For the text-containing cell, return its midpoint in [X, Y] coordinate format. 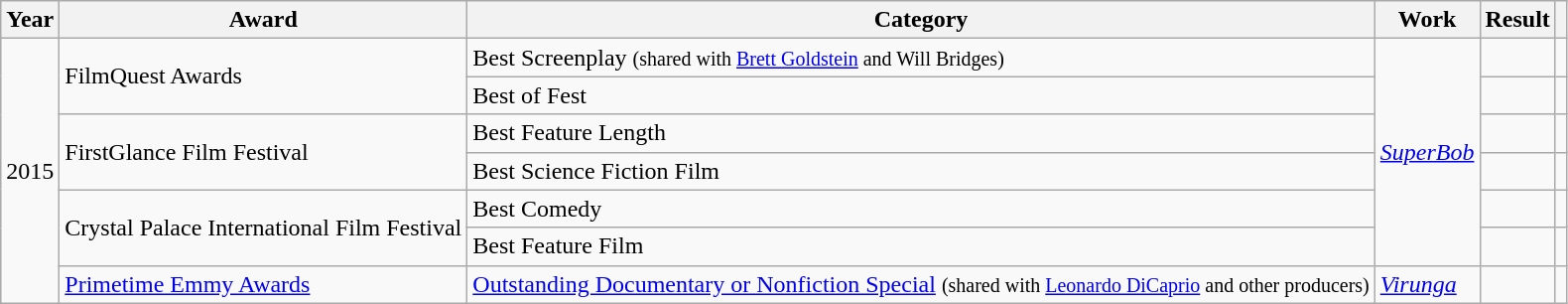
SuperBob [1427, 152]
Work [1427, 20]
Best of Fest [921, 95]
Best Feature Length [921, 133]
Category [921, 20]
Year [30, 20]
Award [264, 20]
Result [1517, 20]
FirstGlance Film Festival [264, 152]
2015 [30, 171]
Best Science Fiction Film [921, 171]
Primetime Emmy Awards [264, 284]
Best Comedy [921, 209]
Outstanding Documentary or Nonfiction Special (shared with Leonardo DiCaprio and other producers) [921, 284]
Virunga [1427, 284]
Best Feature Film [921, 246]
Best Screenplay (shared with Brett Goldstein and Will Bridges) [921, 58]
FilmQuest Awards [264, 76]
Crystal Palace International Film Festival [264, 228]
